For the text-containing cell, return its midpoint in [x, y] coordinate format. 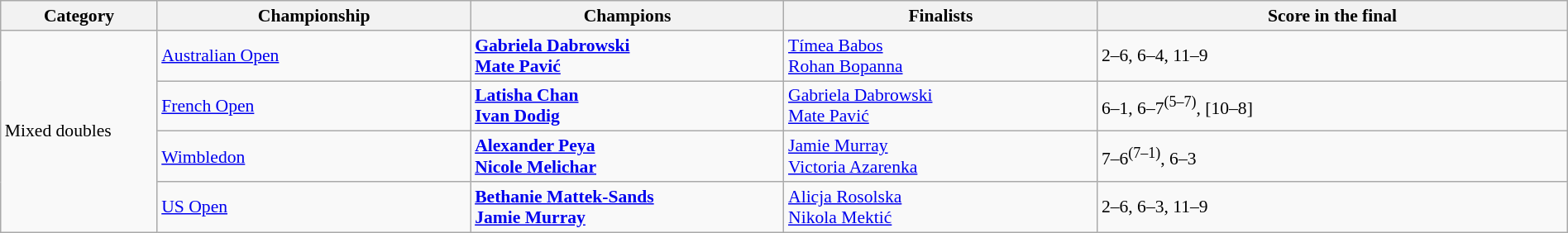
Score in the final [1332, 16]
Tímea Babos Rohan Bopanna [941, 56]
Championship [314, 16]
Alexander Peya Nicole Melichar [627, 157]
2–6, 6–3, 11–9 [1332, 207]
Mixed doubles [79, 131]
US Open [314, 207]
2–6, 6–4, 11–9 [1332, 56]
Finalists [941, 16]
French Open [314, 106]
Latisha Chan Ivan Dodig [627, 106]
Bethanie Mattek-Sands Jamie Murray [627, 207]
Category [79, 16]
Alicja Rosolska Nikola Mektić [941, 207]
Wimbledon [314, 157]
Champions [627, 16]
Australian Open [314, 56]
6–1, 6–7(5–7), [10–8] [1332, 106]
7–6(7–1), 6–3 [1332, 157]
Jamie Murray Victoria Azarenka [941, 157]
